Determine the (X, Y) coordinate at the center of the cell enclosing the given text.  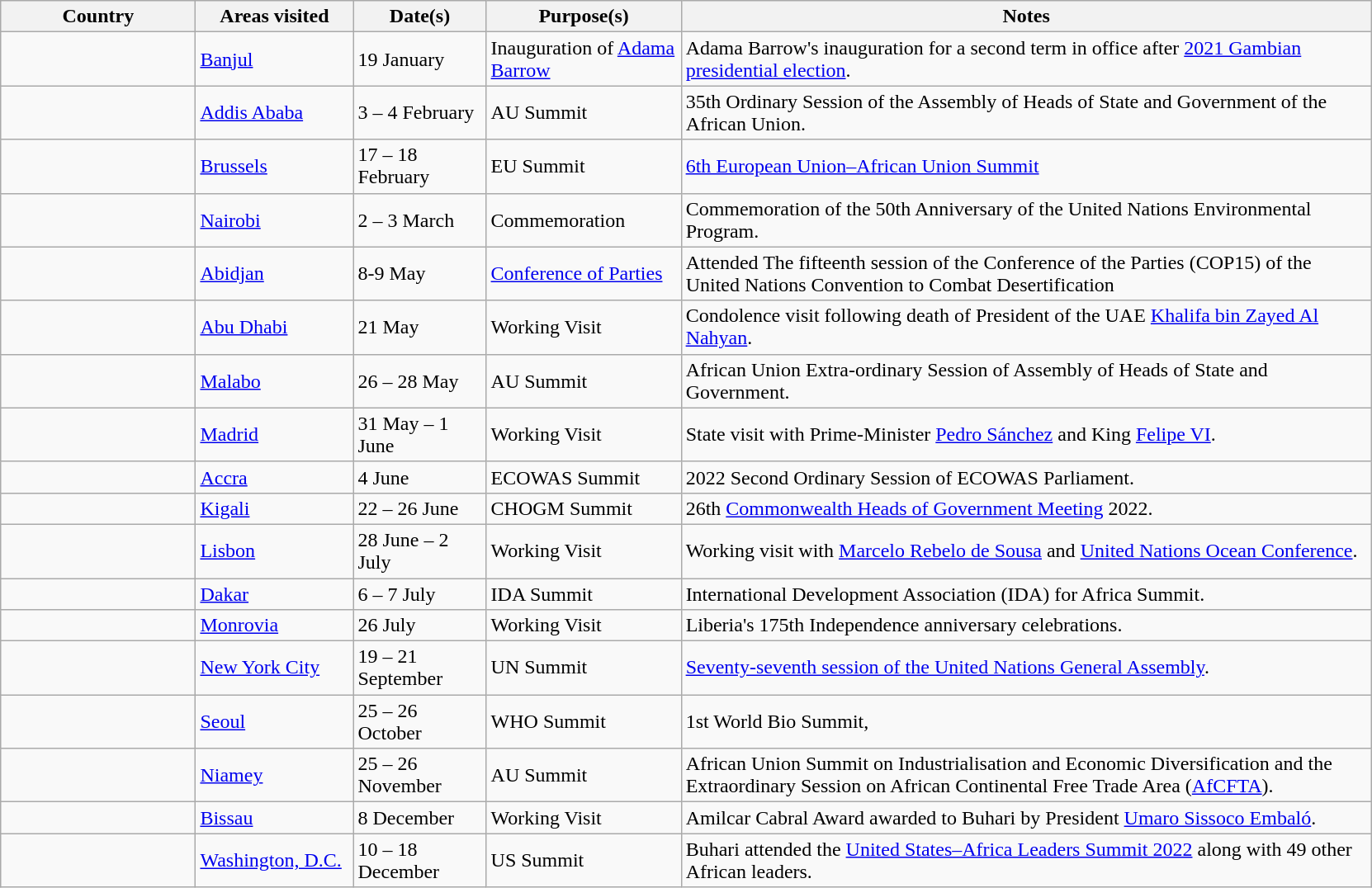
Dakar (274, 593)
Commemoration (584, 220)
10 – 18 December (419, 860)
Attended The fifteenth session of the Conference of the Parties (COP15) of the United Nations Convention to Combat Desertification (1026, 274)
22 – 26 June (419, 508)
Washington, D.C. (274, 860)
Areas visited (274, 17)
Malabo (274, 381)
31 May – 1 June (419, 434)
Kigali (274, 508)
28 June – 2 July (419, 551)
African Union Summit on Industrialisation and Economic Diversification and the Extraordinary Session on African Continental Free Trade Area (AfCFTA). (1026, 776)
8-9 May (419, 274)
26 – 28 May (419, 381)
4 June (419, 477)
UN Summit (584, 668)
ECOWAS Summit (584, 477)
Liberia's 175th Independence anniversary celebrations. (1026, 626)
Commemoration of the 50th Anniversary of the United Nations Environmental Program. (1026, 220)
1st World Bio Summit, (1026, 721)
Country (98, 17)
Banjul (274, 59)
6 – 7 July (419, 593)
International Development Association (IDA) for Africa Summit. (1026, 593)
CHOGM Summit (584, 508)
17 – 18 February (419, 167)
26 July (419, 626)
IDA Summit (584, 593)
Abidjan (274, 274)
Adama Barrow's inauguration for a second term in office after 2021 Gambian presidential election. (1026, 59)
Nairobi (274, 220)
25 – 26 November (419, 776)
21 May (419, 327)
Buhari attended the United States–Africa Leaders Summit 2022 along with 49 other African leaders. (1026, 860)
6th European Union–African Union Summit (1026, 167)
Working visit with Marcelo Rebelo de Sousa and United Nations Ocean Conference. (1026, 551)
Notes (1026, 17)
3 – 4 February (419, 112)
Inauguration of Adama Barrow (584, 59)
Purpose(s) (584, 17)
Conference of Parties (584, 274)
State visit with Prime-Minister Pedro Sánchez and King Felipe VI. (1026, 434)
Brussels (274, 167)
Bissau (274, 818)
Madrid (274, 434)
African Union Extra-ordinary Session of Assembly of Heads of State and Government. (1026, 381)
Amilcar Cabral Award awarded to Buhari by President Umaro Sissoco Embaló. (1026, 818)
WHO Summit (584, 721)
25 – 26 October (419, 721)
35th Ordinary Session of the Assembly of Heads of State and Government of the African Union. (1026, 112)
19 – 21 September (419, 668)
2022 Second Ordinary Session of ECOWAS Parliament. (1026, 477)
26th Commonwealth Heads of Government Meeting 2022. (1026, 508)
Accra (274, 477)
Date(s) (419, 17)
Addis Ababa (274, 112)
US Summit (584, 860)
Seventy-seventh session of the United Nations General Assembly. (1026, 668)
8 December (419, 818)
EU Summit (584, 167)
Abu Dhabi (274, 327)
2 – 3 March (419, 220)
Seoul (274, 721)
Lisbon (274, 551)
19 January (419, 59)
New York City (274, 668)
Monrovia (274, 626)
Condolence visit following death of President of the UAE Khalifa bin Zayed Al Nahyan. (1026, 327)
Niamey (274, 776)
